Find where the given text appears and provide that cell's center as [x, y] coordinate. 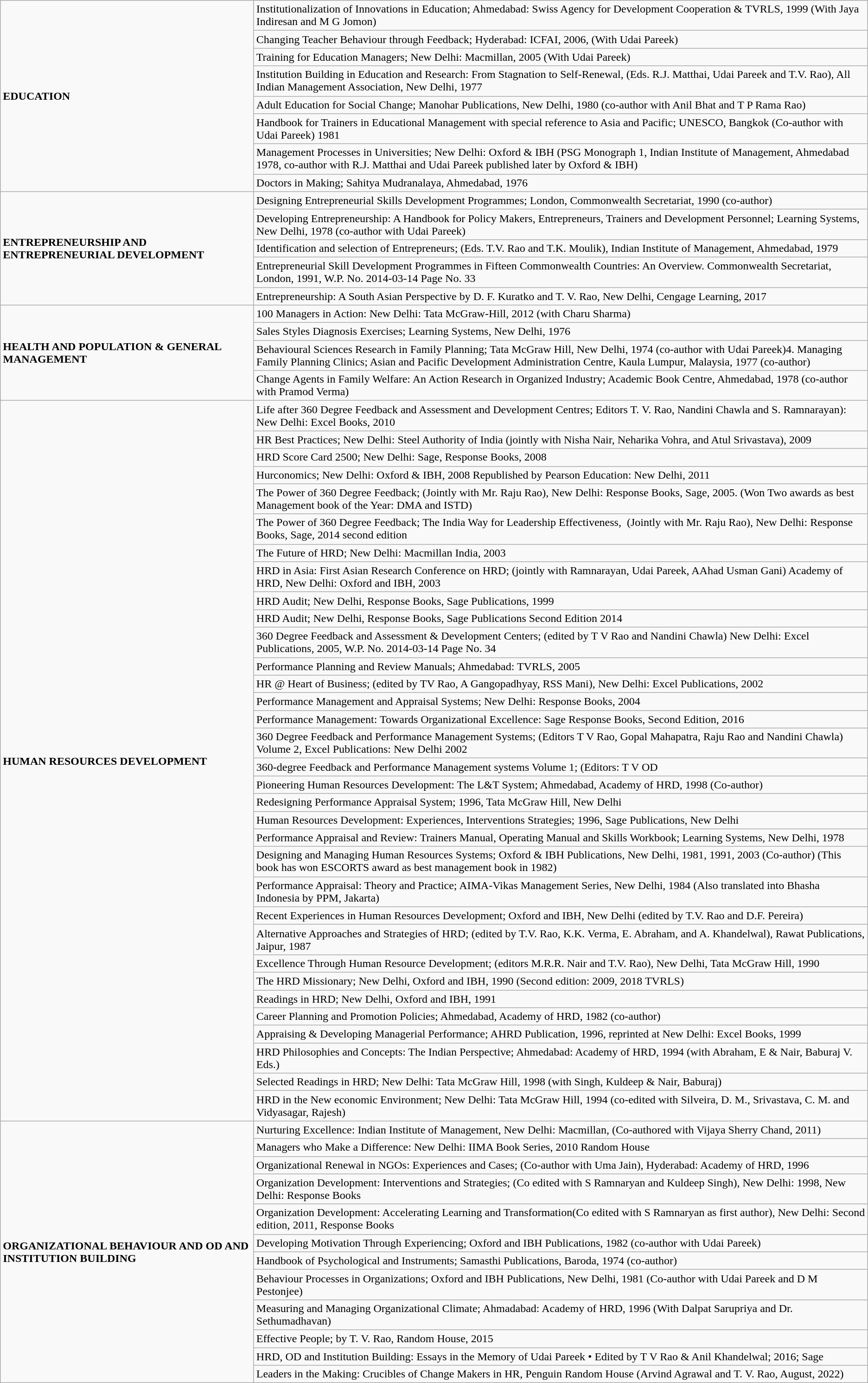
ORGANIZATIONAL BEHAVIOUR AND OD AND INSTITUTION BUILDING [127, 1252]
Performance Planning and Review Manuals; Ahmedabad: TVRLS, 2005 [561, 666]
Adult Education for Social Change; Manohar Publications, New Delhi, 1980 (co-author with Anil Bhat and T P Rama Rao) [561, 105]
Changing Teacher Behaviour through Feedback; Hyderabad: ICFAI, 2006, (With Udai Pareek) [561, 39]
EDUCATION [127, 96]
Doctors in Making; Sahitya Mudranalaya, Ahmedabad, 1976 [561, 183]
HR Best Practices; New Delhi: Steel Authority of India (jointly with Nisha Nair, Neharika Vohra, and Atul Srivastava), 2009 [561, 440]
HEALTH AND POPULATION & GENERAL MANAGEMENT [127, 353]
Performance Management and Appraisal Systems; New Delhi: Response Books, 2004 [561, 702]
Performance Appraisal: Theory and Practice; AIMA-Vikas Management Series, New Delhi, 1984 (Also translated into Bhasha Indonesia by PPM, Jakarta) [561, 891]
HRD Score Card 2500; New Delhi: Sage, Response Books, 2008 [561, 457]
Recent Experiences in Human Resources Development; Oxford and IBH, New Delhi (edited by T.V. Rao and D.F. Pereira) [561, 916]
Handbook of Psychological and Instruments; Samasthi Publications, Baroda, 1974 (co-author) [561, 1261]
Handbook for Trainers in Educational Management with special reference to Asia and Pacific; UNESCO, Bangkok (Co-author with Udai Pareek) 1981 [561, 129]
Human Resources Development: Experiences, Interventions Strategies; 1996, Sage Publications, New Delhi [561, 820]
Performance Appraisal and Review: Trainers Manual, Operating Manual and Skills Workbook; Learning Systems, New Delhi, 1978 [561, 838]
Training for Education Managers; New Delhi: Macmillan, 2005 (With Udai Pareek) [561, 57]
Change Agents in Family Welfare: An Action Research in Organized Industry; Academic Book Centre, Ahmedabad, 1978 (co-author with Pramod Verma) [561, 386]
Organization Development: Interventions and Strategies; (Co edited with S Ramnaryan and Kuldeep Singh), New Delhi: 1998, New Delhi: Response Books [561, 1189]
HRD in the New economic Environment; New Delhi: Tata McGraw Hill, 1994 (co-edited with Silveira, D. M., Srivastava, C. M. and Vidyasagar, Rajesh) [561, 1106]
The HRD Missionary; New Delhi, Oxford and IBH, 1990 (Second edition: 2009, 2018 TVRLS) [561, 981]
Sales Styles Diagnosis Exercises; Learning Systems, New Delhi, 1976 [561, 332]
HUMAN RESOURCES DEVELOPMENT [127, 761]
Performance Management: Towards Organizational Excellence: Sage Response Books, Second Edition, 2016 [561, 719]
Nurturing Excellence: Indian Institute of Management, New Delhi: Macmillan, (Co-authored with Vijaya Sherry Chand, 2011) [561, 1130]
HRD Audit; New Delhi, Response Books, Sage Publications Second Edition 2014 [561, 618]
Effective People; by T. V. Rao, Random House, 2015 [561, 1338]
Career Planning and Promotion Policies; Ahmedabad, Academy of HRD, 1982 (co-author) [561, 1017]
Redesigning Performance Appraisal System; 1996, Tata McGraw Hill, New Delhi [561, 802]
Behaviour Processes in Organizations; Oxford and IBH Publications, New Delhi, 1981 (Co-author with Udai Pareek and D M Pestonjee) [561, 1285]
Managers who Make a Difference: New Delhi: IIMA Book Series, 2010 Random House [561, 1147]
ENTREPRENEURSHIP AND ENTREPRENEURIAL DEVELOPMENT [127, 248]
Leaders in the Making: Crucibles of Change Makers in HR, Penguin Random House (Arvind Agrawal and T. V. Rao, August, 2022) [561, 1374]
Appraising & Developing Managerial Performance; AHRD Publication, 1996, reprinted at New Delhi: Excel Books, 1999 [561, 1034]
100 Managers in Action: New Delhi: Tata McGraw-Hill, 2012 (with Charu Sharma) [561, 314]
Measuring and Managing Organizational Climate; Ahmadabad: Academy of HRD, 1996 (With Dalpat Sarupriya and Dr. Sethumadhavan) [561, 1314]
Entrepreneurship: A South Asian Perspective by D. F. Kuratko and T. V. Rao, New Delhi, Cengage Learning, 2017 [561, 296]
HRD Audit; New Delhi, Response Books, Sage Publications, 1999 [561, 601]
360-degree Feedback and Performance Management systems Volume 1; (Editors: T V OD [561, 767]
Excellence Through Human Resource Development; (editors M.R.R. Nair and T.V. Rao), New Delhi, Tata McGraw Hill, 1990 [561, 963]
Pioneering Human Resources Development: The L&T System; Ahmedabad, Academy of HRD, 1998 (Co-author) [561, 785]
Designing Entrepreneurial Skills Development Programmes; London, Commonwealth Secretariat, 1990 (co-author) [561, 200]
Developing Motivation Through Experiencing; Oxford and IBH Publications, 1982 (co-author with Udai Pareek) [561, 1243]
Alternative Approaches and Strategies of HRD; (edited by T.V. Rao, K.K. Verma, E. Abraham, and A. Khandelwal), Rawat Publications, Jaipur, 1987 [561, 940]
Organizational Renewal in NGOs: Experiences and Cases; (Co-author with Uma Jain), Hyderabad: Academy of HRD, 1996 [561, 1165]
The Future of HRD; New Delhi: Macmillan India, 2003 [561, 553]
Selected Readings in HRD; New Delhi: Tata McGraw Hill, 1998 (with Singh, Kuldeep & Nair, Baburaj) [561, 1082]
HRD Philosophies and Concepts: The Indian Perspective; Ahmedabad: Academy of HRD, 1994 (with Abraham, E & Nair, Baburaj V. Eds.) [561, 1058]
Readings in HRD; New Delhi, Oxford and IBH, 1991 [561, 999]
HR @ Heart of Business; (edited by TV Rao, A Gangopadhyay, RSS Mani), New Delhi: Excel Publications, 2002 [561, 684]
Hurconomics; New Delhi: Oxford & IBH, 2008 Republished by Pearson Education: New Delhi, 2011 [561, 475]
HRD, OD and Institution Building: Essays in the Memory of Udai Pareek • Edited by T V Rao & Anil Khandelwal; 2016; Sage [561, 1357]
Identification and selection of Entrepreneurs; (Eds. T.V. Rao and T.K. Moulik), Indian Institute of Management, Ahmedabad, 1979 [561, 248]
